For the text-containing cell, return its midpoint in (x, y) coordinate format. 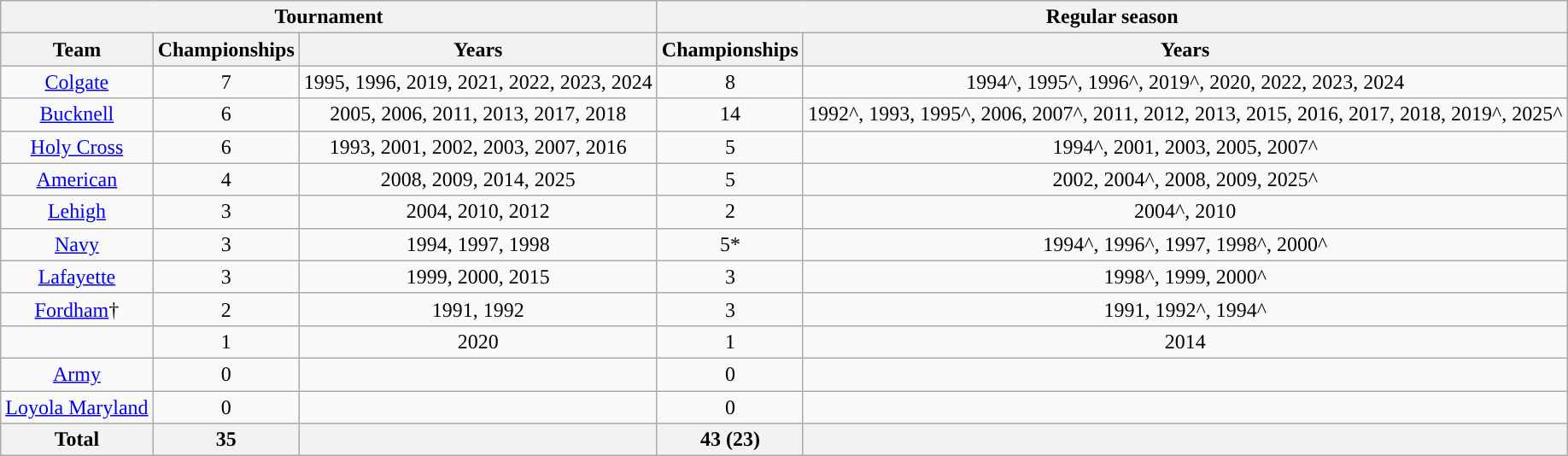
1991, 1992^, 1994^ (1185, 309)
7 (225, 82)
Lehigh (77, 212)
Loyola Maryland (77, 407)
35 (225, 440)
Regular season (1112, 17)
5* (729, 244)
Holy Cross (77, 147)
1991, 1992 (478, 309)
1992^, 1993, 1995^, 2006, 2007^, 2011, 2012, 2013, 2015, 2016, 2017, 2018, 2019^, 2025^ (1185, 114)
Team (77, 50)
2008, 2009, 2014, 2025 (478, 179)
8 (729, 82)
43 (23) (729, 440)
1994, 1997, 1998 (478, 244)
Bucknell (77, 114)
1993, 2001, 2002, 2003, 2007, 2016 (478, 147)
American (77, 179)
1998^, 1999, 2000^ (1185, 277)
1995, 1996, 2019, 2021, 2022, 2023, 2024 (478, 82)
1994^, 1995^, 1996^, 2019^, 2020, 2022, 2023, 2024 (1185, 82)
Navy (77, 244)
2014 (1185, 342)
2004, 2010, 2012 (478, 212)
Army (77, 374)
Tournament (330, 17)
2005, 2006, 2011, 2013, 2017, 2018 (478, 114)
1994^, 1996^, 1997, 1998^, 2000^ (1185, 244)
2002, 2004^, 2008, 2009, 2025^ (1185, 179)
Fordham† (77, 309)
1994^, 2001, 2003, 2005, 2007^ (1185, 147)
Colgate (77, 82)
2020 (478, 342)
Lafayette (77, 277)
1999, 2000, 2015 (478, 277)
2004^, 2010 (1185, 212)
Total (77, 440)
14 (729, 114)
4 (225, 179)
